Find where the given text appears and provide that cell's center as (x, y) coordinate. 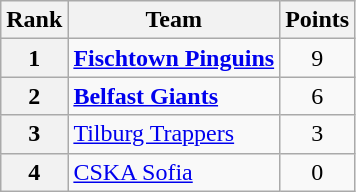
Belfast Giants (174, 96)
6 (318, 96)
Team (174, 20)
Points (318, 20)
1 (34, 58)
Fischtown Pinguins (174, 58)
4 (34, 172)
CSKA Sofia (174, 172)
9 (318, 58)
2 (34, 96)
Rank (34, 20)
Tilburg Trappers (174, 134)
0 (318, 172)
